For the text-containing cell, return its midpoint in (X, Y) coordinate format. 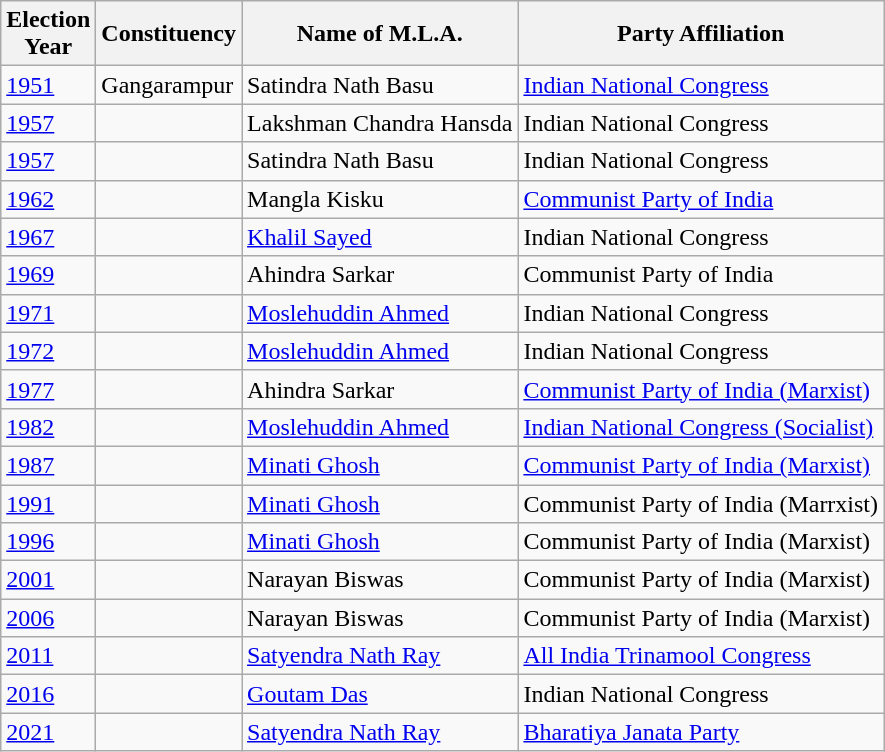
1969 (48, 275)
1971 (48, 313)
Constituency (169, 34)
Bharatiya Janata Party (701, 732)
Communist Party of India (Marrxist) (701, 503)
2001 (48, 580)
Mangla Kisku (380, 199)
Party Affiliation (701, 34)
Gangarampur (169, 85)
1967 (48, 237)
Lakshman Chandra Hansda (380, 123)
1987 (48, 465)
Name of M.L.A. (380, 34)
1991 (48, 503)
2011 (48, 656)
2016 (48, 694)
Khalil Sayed (380, 237)
1951 (48, 85)
All India Trinamool Congress (701, 656)
1982 (48, 427)
Indian National Congress (Socialist) (701, 427)
1962 (48, 199)
2006 (48, 618)
Goutam Das (380, 694)
1996 (48, 542)
2021 (48, 732)
Election Year (48, 34)
1977 (48, 389)
1972 (48, 351)
